Capture the cell that displays the provided text and extract its (x, y) central coordinate. 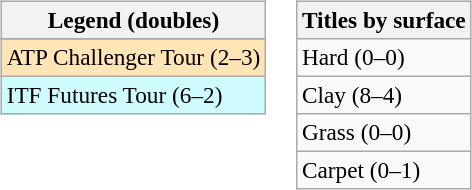
ATP Challenger Tour (2–3) (133, 57)
Clay (8–4) (384, 95)
Titles by surface (384, 20)
Hard (0–0) (384, 57)
Legend (doubles) (133, 20)
Carpet (0–1) (384, 171)
ITF Futures Tour (6–2) (133, 95)
Grass (0–0) (384, 133)
